For the text-containing cell, return its midpoint in [x, y] coordinate format. 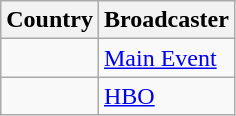
Broadcaster [166, 20]
Main Event [166, 58]
HBO [166, 96]
Country [50, 20]
